Output the (x, y) coordinate of the center of the cell containing the given text.  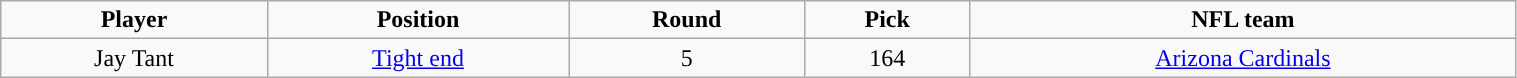
Round (687, 20)
NFL team (1243, 20)
Player (134, 20)
Jay Tant (134, 58)
Pick (888, 20)
5 (687, 58)
Arizona Cardinals (1243, 58)
164 (888, 58)
Tight end (418, 58)
Position (418, 20)
